Output the (x, y) coordinate of the center of the cell containing the given text.  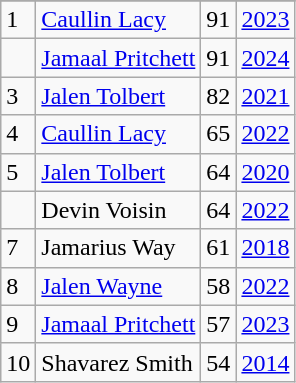
5 (18, 172)
Devin Voisin (118, 210)
2014 (266, 362)
10 (18, 362)
1 (18, 20)
2024 (266, 58)
4 (18, 134)
2018 (266, 248)
54 (218, 362)
58 (218, 286)
82 (218, 96)
Shavarez Smith (118, 362)
8 (18, 286)
9 (18, 324)
3 (18, 96)
Jamarius Way (118, 248)
2020 (266, 172)
7 (18, 248)
2021 (266, 96)
Jalen Wayne (118, 286)
57 (218, 324)
61 (218, 248)
65 (218, 134)
